Return [x, y] of the center of cell containing provided text 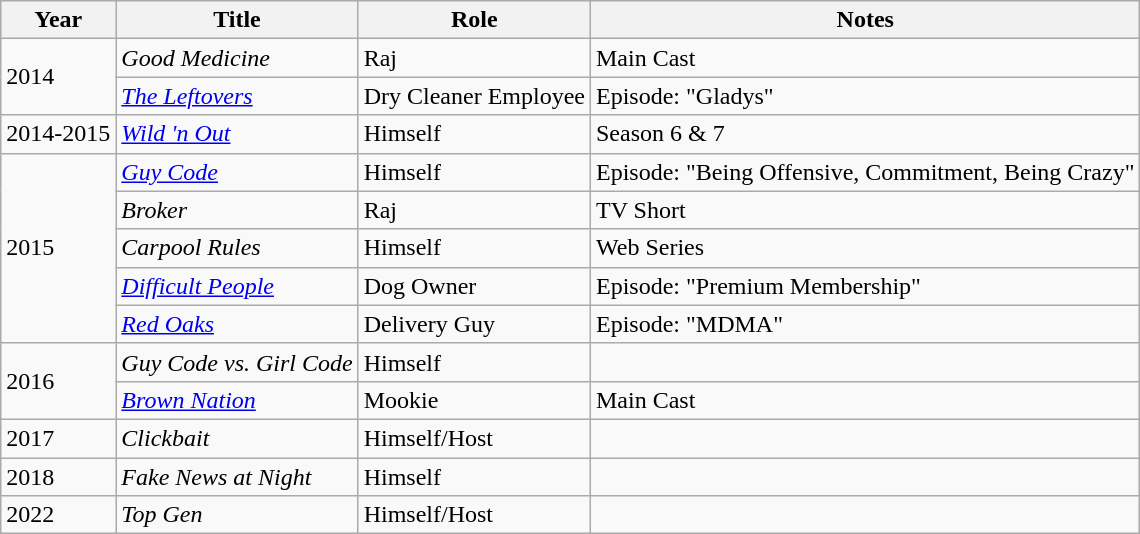
Episode: "Premium Membership" [864, 286]
Delivery Guy [474, 324]
Guy Code [237, 172]
Top Gen [237, 515]
TV Short [864, 210]
Episode: "Gladys" [864, 96]
Dog Owner [474, 286]
2022 [58, 515]
2018 [58, 477]
Title [237, 20]
2014-2015 [58, 134]
2015 [58, 248]
Broker [237, 210]
Brown Nation [237, 400]
Mookie [474, 400]
Fake News at Night [237, 477]
Episode: "Being Offensive, Commitment, Being Crazy" [864, 172]
Dry Cleaner Employee [474, 96]
Carpool Rules [237, 248]
Red Oaks [237, 324]
Guy Code vs. Girl Code [237, 362]
Episode: "MDMA" [864, 324]
Good Medicine [237, 58]
2017 [58, 438]
Role [474, 20]
The Leftovers [237, 96]
Web Series [864, 248]
Difficult People [237, 286]
Year [58, 20]
Notes [864, 20]
Season 6 & 7 [864, 134]
2016 [58, 381]
Wild 'n Out [237, 134]
Clickbait [237, 438]
2014 [58, 77]
